Determine the (X, Y) coordinate at the center of the cell enclosing the given text.  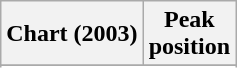
Chart (2003) (72, 34)
Peakposition (189, 34)
